Identify which cell holds the provided text, then report its [x, y] central coordinate. 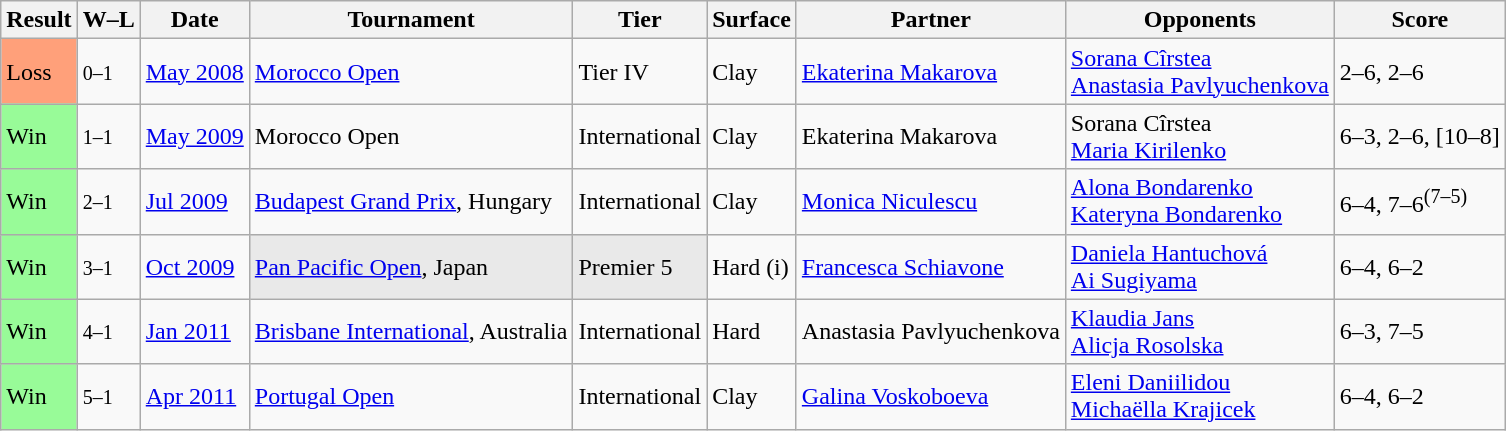
Klaudia Jans Alicja Rosolska [1200, 332]
4–1 [108, 332]
Eleni Daniilidou Michaëlla Krajicek [1200, 396]
Score [1420, 20]
Pan Pacific Open, Japan [411, 266]
Tournament [411, 20]
Premier 5 [640, 266]
Partner [930, 20]
2–1 [108, 202]
1–1 [108, 136]
2–6, 2–6 [1420, 72]
Francesca Schiavone [930, 266]
Hard (i) [752, 266]
0–1 [108, 72]
Portugal Open [411, 396]
May 2008 [194, 72]
5–1 [108, 396]
Alona Bondarenko Kateryna Bondarenko [1200, 202]
6–3, 2–6, [10–8] [1420, 136]
Hard [752, 332]
May 2009 [194, 136]
Surface [752, 20]
Result [39, 20]
Jan 2011 [194, 332]
Budapest Grand Prix, Hungary [411, 202]
Tier [640, 20]
6–3, 7–5 [1420, 332]
Brisbane International, Australia [411, 332]
Daniela Hantuchová Ai Sugiyama [1200, 266]
Jul 2009 [194, 202]
Sorana Cîrstea Anastasia Pavlyuchenkova [1200, 72]
Galina Voskoboeva [930, 396]
Anastasia Pavlyuchenkova [930, 332]
Opponents [1200, 20]
Tier IV [640, 72]
W–L [108, 20]
Date [194, 20]
Loss [39, 72]
Sorana Cîrstea Maria Kirilenko [1200, 136]
Oct 2009 [194, 266]
Apr 2011 [194, 396]
6–4, 7–6(7–5) [1420, 202]
Monica Niculescu [930, 202]
3–1 [108, 266]
